Identify which cell holds the provided text, then report its (X, Y) central coordinate. 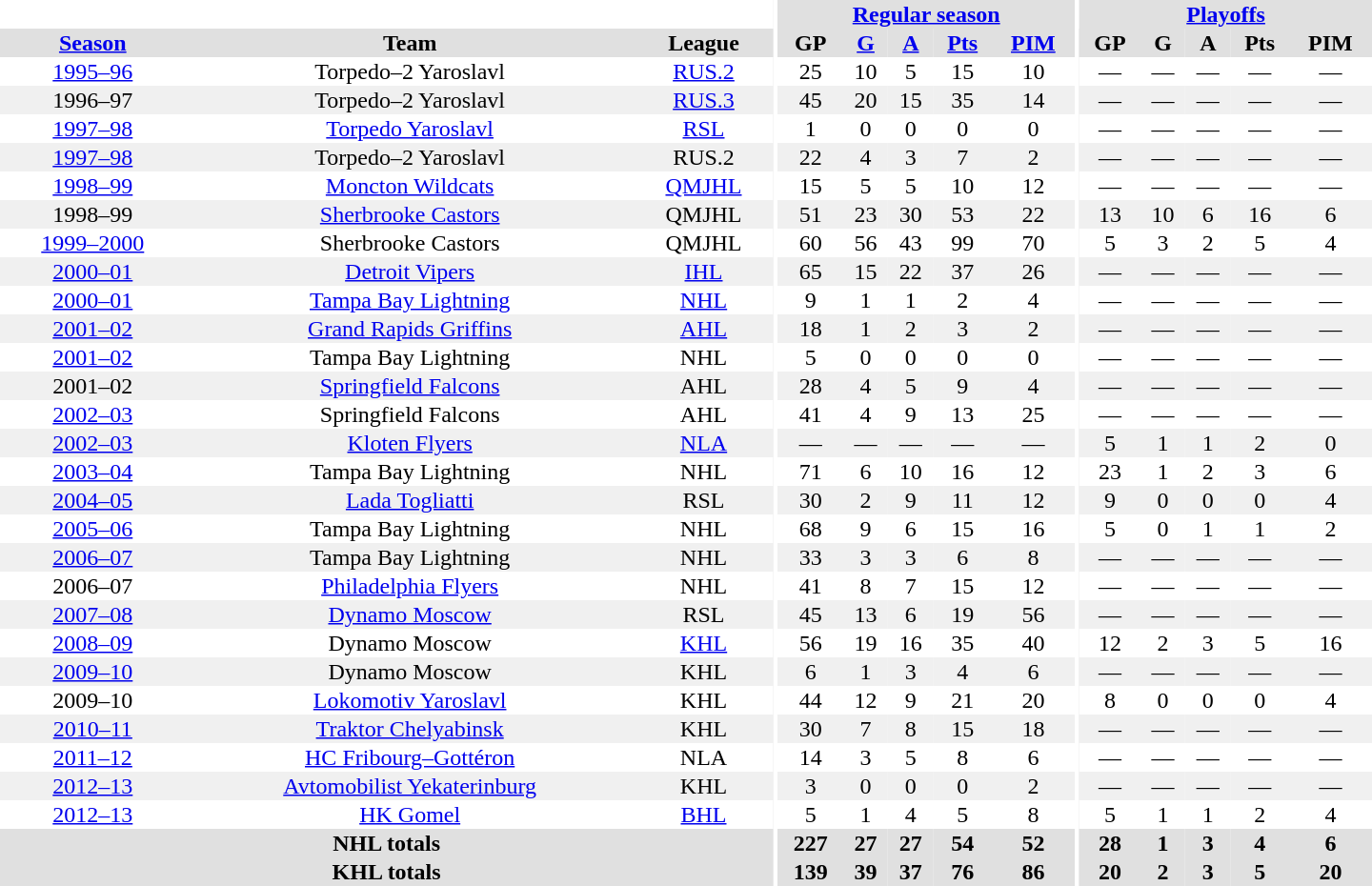
Lada Togliatti (410, 500)
51 (811, 214)
68 (811, 529)
44 (811, 700)
Kloten Flyers (410, 443)
NHL totals (387, 843)
KHL totals (387, 872)
Season (93, 43)
2008–09 (93, 643)
Regular season (926, 14)
54 (962, 843)
Grand Rapids Griffins (410, 329)
Moncton Wildcats (410, 186)
RUS.3 (704, 100)
Avtomobilist Yekaterinburg (410, 786)
60 (811, 243)
99 (962, 243)
Philadelphia Flyers (410, 586)
2003–04 (93, 472)
2007–08 (93, 614)
33 (811, 557)
2005–06 (93, 529)
2010–11 (93, 729)
1995–96 (93, 71)
HK Gomel (410, 815)
21 (962, 700)
1999–2000 (93, 243)
26 (1033, 272)
139 (811, 872)
Torpedo Yaroslavl (410, 129)
BHL (704, 815)
1996–97 (93, 100)
2004–05 (93, 500)
HC Fribourg–Gottéron (410, 757)
52 (1033, 843)
40 (1033, 643)
70 (1033, 243)
227 (811, 843)
Team (410, 43)
76 (962, 872)
53 (962, 214)
Lokomotiv Yaroslavl (410, 700)
71 (811, 472)
2011–12 (93, 757)
86 (1033, 872)
43 (911, 243)
Detroit Vipers (410, 272)
IHL (704, 272)
65 (811, 272)
39 (865, 872)
Playoffs (1225, 14)
League (704, 43)
11 (962, 500)
Traktor Chelyabinsk (410, 729)
